Output the [X, Y] coordinate of the center of the cell containing the given text.  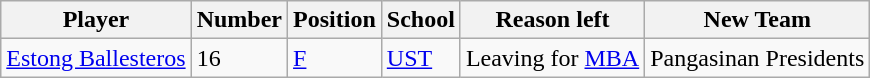
Leaving for MBA [552, 58]
F [335, 58]
Number [239, 20]
Estong Ballesteros [96, 58]
School [420, 20]
Reason left [552, 20]
16 [239, 58]
Pangasinan Presidents [758, 58]
New Team [758, 20]
Position [335, 20]
Player [96, 20]
UST [420, 58]
